Scan for the cell matching the given text and deliver its [X, Y] coordinate at center. 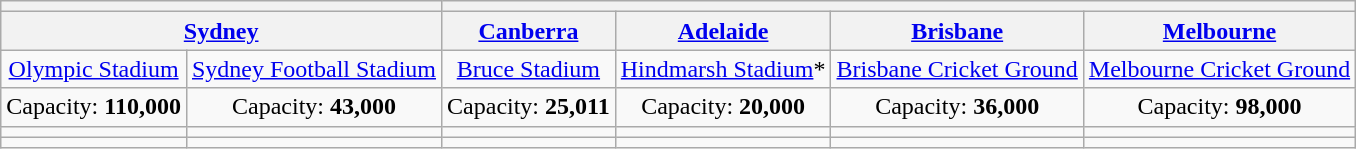
Melbourne Cricket Ground [1219, 69]
Hindmarsh Stadium* [723, 69]
Capacity: 36,000 [957, 107]
Canberra [529, 31]
Capacity: 20,000 [723, 107]
Sydney Football Stadium [314, 69]
Sydney [222, 31]
Capacity: 110,000 [94, 107]
Adelaide [723, 31]
Olympic Stadium [94, 69]
Brisbane [957, 31]
Brisbane Cricket Ground [957, 69]
Capacity: 43,000 [314, 107]
Melbourne [1219, 31]
Capacity: 98,000 [1219, 107]
Bruce Stadium [529, 69]
Capacity: 25,011 [529, 107]
